Provide the (x, y) coordinate of the cell's center where the given text is located.  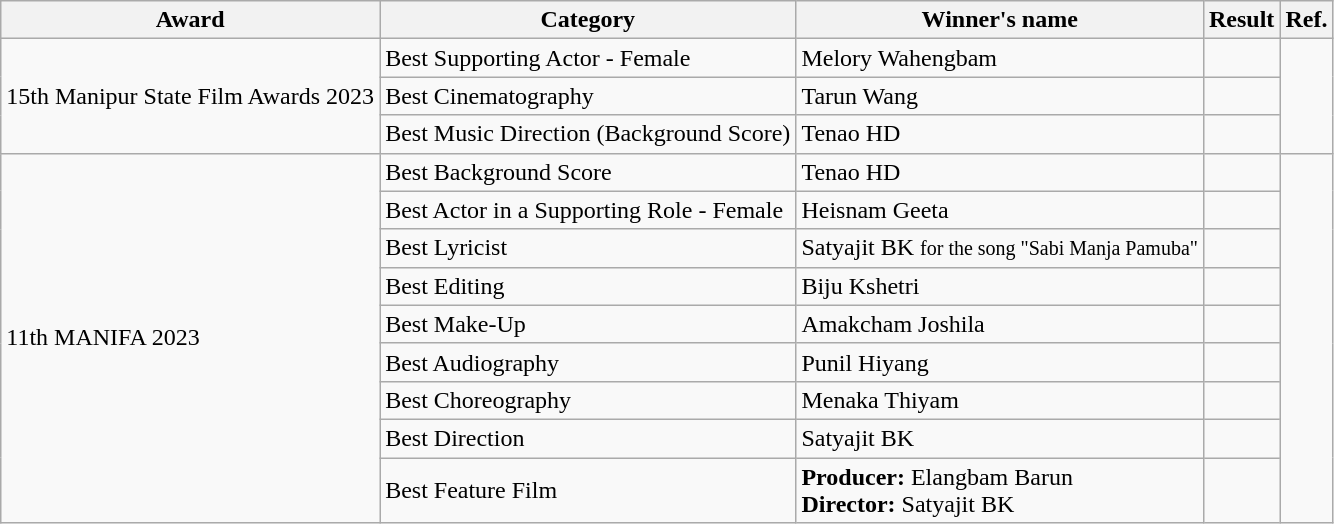
Result (1241, 20)
Best Actor in a Supporting Role - Female (588, 210)
Satyajit BK for the song "Sabi Manja Pamuba" (1000, 248)
Best Background Score (588, 172)
Best Lyricist (588, 248)
Best Direction (588, 438)
Tarun Wang (1000, 96)
Amakcham Joshila (1000, 324)
Best Music Direction (Background Score) (588, 134)
Ref. (1306, 20)
Best Make-Up (588, 324)
Winner's name (1000, 20)
Menaka Thiyam (1000, 400)
Best Choreography (588, 400)
Biju Kshetri (1000, 286)
Best Feature Film (588, 490)
Category (588, 20)
Heisnam Geeta (1000, 210)
Best Supporting Actor - Female (588, 58)
Award (190, 20)
Punil Hiyang (1000, 362)
Melory Wahengbam (1000, 58)
Satyajit BK (1000, 438)
Best Editing (588, 286)
Producer: Elangbam BarunDirector: Satyajit BK (1000, 490)
Best Cinematography (588, 96)
11th MANIFA 2023 (190, 338)
Best Audiography (588, 362)
15th Manipur State Film Awards 2023 (190, 96)
